Scan for the cell matching the given text and deliver its [x, y] coordinate at center. 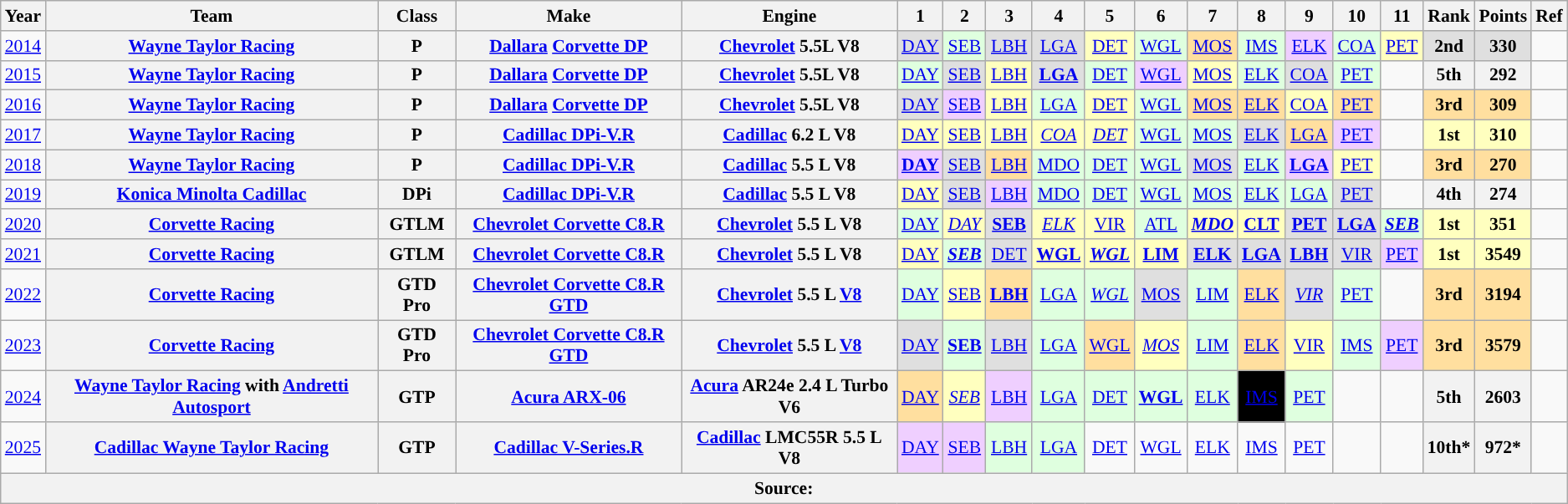
3 [1009, 16]
2017 [23, 135]
Points [1503, 16]
2nd [1449, 46]
2603 [1503, 396]
Class [416, 16]
Source: [784, 488]
2025 [23, 448]
Ref [1549, 16]
4 [1059, 16]
DPi [416, 195]
3549 [1503, 254]
10th* [1449, 448]
CLT [1261, 225]
Konica Minolta Cadillac [212, 195]
2021 [23, 254]
9 [1310, 16]
Acura AR24e 2.4 L Turbo V6 [789, 396]
10 [1356, 16]
2018 [23, 165]
972* [1503, 448]
Cadillac LMC55R 5.5 L V8 [789, 448]
Make [569, 16]
Cadillac Wayne Taylor Racing [212, 448]
7 [1213, 16]
330 [1503, 46]
Rank [1449, 16]
351 [1503, 225]
Team [212, 16]
Engine [789, 16]
Wayne Taylor Racing with Andretti Autosport [212, 396]
1 [920, 16]
Cadillac V-Series.R [569, 448]
Acura ARX-06 [569, 396]
5 [1109, 16]
2019 [23, 195]
6 [1161, 16]
3194 [1503, 294]
2015 [23, 75]
274 [1503, 195]
2020 [23, 225]
ATL [1161, 225]
2016 [23, 105]
2023 [23, 346]
2 [965, 16]
Cadillac 6.2 L V8 [789, 135]
292 [1503, 75]
310 [1503, 135]
8 [1261, 16]
11 [1402, 16]
2014 [23, 46]
270 [1503, 165]
3579 [1503, 346]
2022 [23, 294]
4th [1449, 195]
2024 [23, 396]
Year [23, 16]
309 [1503, 105]
